Detect which cell encompasses the target text, then output its (x, y) center coordinate. 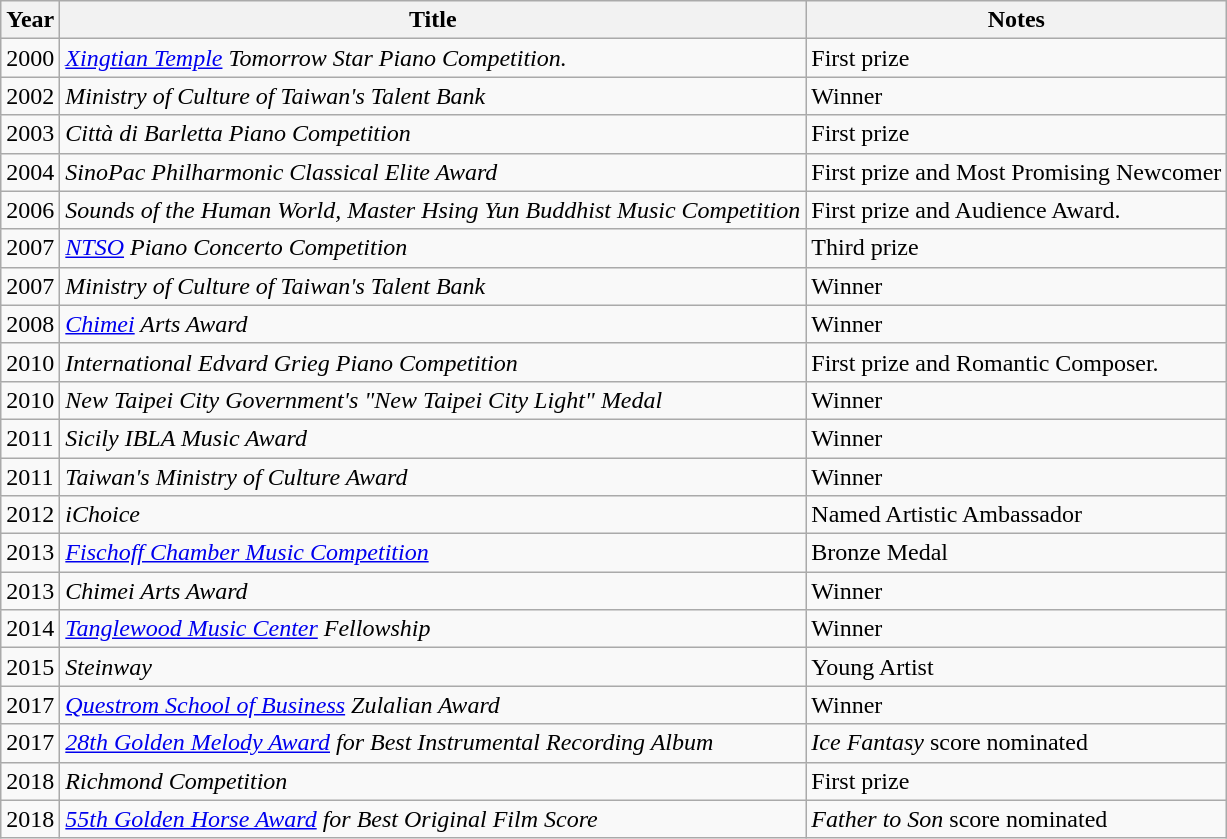
Title (433, 20)
SinoPac Philharmonic Classical Elite Award (433, 172)
Questrom School of Business Zulalian Award (433, 705)
28th Golden Melody Award for Best Instrumental Recording Album (433, 743)
Richmond Competition (433, 781)
Steinway (433, 667)
2006 (30, 210)
Città di Barletta Piano Competition (433, 134)
2008 (30, 324)
First prize and Most Promising Newcomer (1016, 172)
2000 (30, 58)
2014 (30, 629)
iChoice (433, 515)
International Edvard Grieg Piano Competition (433, 362)
Xingtian Temple Tomorrow Star Piano Competition. (433, 58)
2004 (30, 172)
Tanglewood Music Center Fellowship (433, 629)
First prize and Romantic Composer. (1016, 362)
Notes (1016, 20)
Sicily IBLA Music Award (433, 438)
First prize and Audience Award. (1016, 210)
Third prize (1016, 248)
Ice Fantasy score nominated (1016, 743)
Bronze Medal (1016, 553)
Named Artistic Ambassador (1016, 515)
2012 (30, 515)
Sounds of the Human World, Master Hsing Yun Buddhist Music Competition (433, 210)
2003 (30, 134)
2015 (30, 667)
Taiwan's Ministry of Culture Award (433, 477)
Fischoff Chamber Music Competition (433, 553)
Young Artist (1016, 667)
New Taipei City Government's "New Taipei City Light" Medal (433, 400)
2002 (30, 96)
Year (30, 20)
Father to Son score nominated (1016, 819)
NTSO Piano Concerto Competition (433, 248)
55th Golden Horse Award for Best Original Film Score (433, 819)
